Scan for the cell matching the given text and deliver its [x, y] coordinate at center. 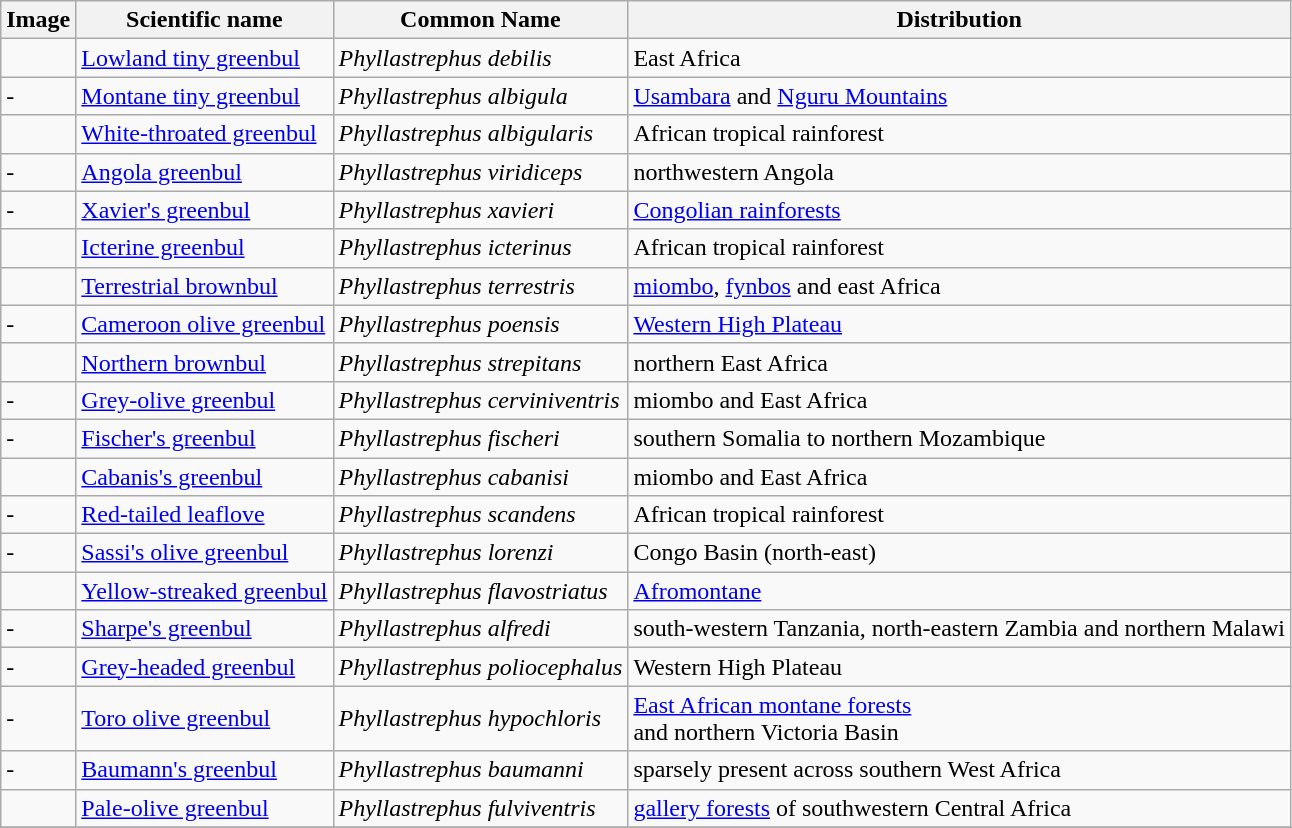
Usambara and Nguru Mountains [960, 96]
Toro olive greenbul [204, 718]
Phyllastrephus hypochloris [480, 718]
Phyllastrephus strepitans [480, 362]
Distribution [960, 20]
Terrestrial brownbul [204, 286]
Phyllastrephus albigula [480, 96]
Phyllastrephus flavostriatus [480, 591]
Red-tailed leaflove [204, 515]
Congolian rainforests [960, 210]
White-throated greenbul [204, 134]
Phyllastrephus cerviniventris [480, 400]
Montane tiny greenbul [204, 96]
Cameroon olive greenbul [204, 324]
Xavier's greenbul [204, 210]
southern Somalia to northern Mozambique [960, 438]
Phyllastrephus fischeri [480, 438]
miombo, fynbos and east Africa [960, 286]
Phyllastrephus icterinus [480, 248]
Phyllastrephus terrestris [480, 286]
Angola greenbul [204, 172]
Sharpe's greenbul [204, 629]
Phyllastrephus poliocephalus [480, 667]
Yellow-streaked greenbul [204, 591]
Phyllastrephus baumanni [480, 770]
Northern brownbul [204, 362]
Baumann's greenbul [204, 770]
northwestern Angola [960, 172]
Phyllastrephus xavieri [480, 210]
Grey-olive greenbul [204, 400]
Phyllastrephus albigularis [480, 134]
East African montane forestsand northern Victoria Basin [960, 718]
Phyllastrephus poensis [480, 324]
south-western Tanzania, north-eastern Zambia and northern Malawi [960, 629]
Phyllastrephus lorenzi [480, 553]
Phyllastrephus alfredi [480, 629]
Fischer's greenbul [204, 438]
Sassi's olive greenbul [204, 553]
East Africa [960, 58]
Phyllastrephus scandens [480, 515]
Phyllastrephus fulviventris [480, 808]
Phyllastrephus cabanisi [480, 477]
Congo Basin (north-east) [960, 553]
sparsely present across southern West Africa [960, 770]
Phyllastrephus viridiceps [480, 172]
Pale-olive greenbul [204, 808]
gallery forests of southwestern Central Africa [960, 808]
Afromontane [960, 591]
Common Name [480, 20]
Cabanis's greenbul [204, 477]
Icterine greenbul [204, 248]
northern East Africa [960, 362]
Grey-headed greenbul [204, 667]
Phyllastrephus debilis [480, 58]
Lowland tiny greenbul [204, 58]
Image [38, 20]
Scientific name [204, 20]
